Return [X, Y] of the center of cell containing provided text 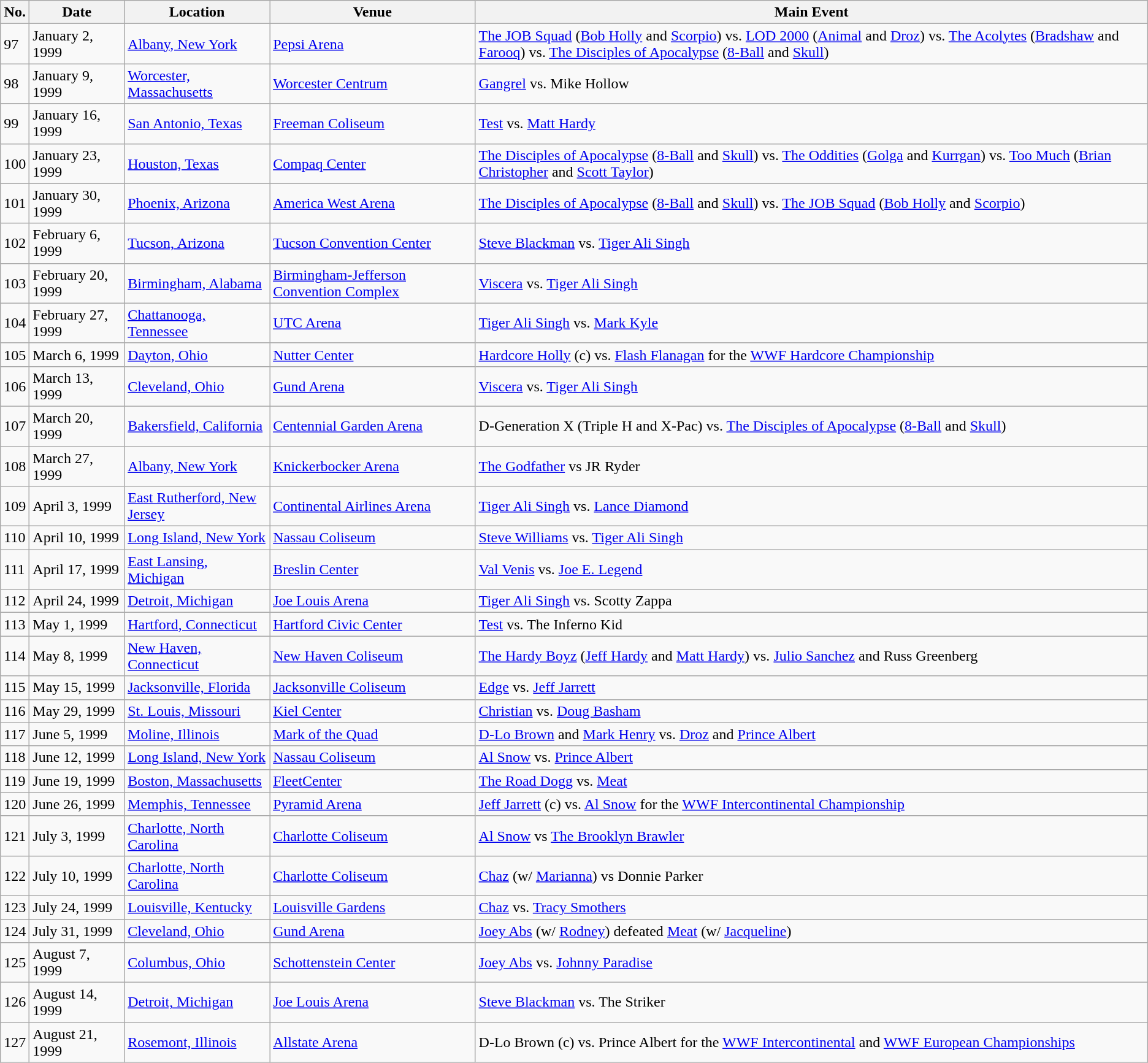
Tiger Ali Singh vs. Mark Kyle [811, 323]
Tucson Convention Center [373, 243]
Freeman Coliseum [373, 124]
Continental Airlines Arena [373, 507]
March 6, 1999 [77, 355]
May 8, 1999 [77, 656]
January 30, 1999 [77, 204]
Bakersfield, California [197, 426]
July 10, 1999 [77, 876]
April 10, 1999 [77, 538]
January 16, 1999 [77, 124]
Moline, Illinois [197, 734]
Knickerbocker Arena [373, 466]
117 [15, 734]
January 9, 1999 [77, 83]
February 6, 1999 [77, 243]
Chattanooga, Tennessee [197, 323]
June 5, 1999 [77, 734]
May 15, 1999 [77, 688]
D-Lo Brown and Mark Henry vs. Droz and Prince Albert [811, 734]
Louisville Gardens [373, 907]
April 17, 1999 [77, 569]
Pyramid Arena [373, 804]
Kiel Center [373, 711]
January 2, 1999 [77, 44]
Steve Blackman vs. The Striker [811, 1002]
101 [15, 204]
Worcester Centrum [373, 83]
Venue [373, 12]
UTC Arena [373, 323]
Al Snow vs. Prince Albert [811, 758]
124 [15, 931]
Breslin Center [373, 569]
114 [15, 656]
112 [15, 601]
120 [15, 804]
Jacksonville, Florida [197, 688]
D-Generation X (Triple H and X-Pac) vs. The Disciples of Apocalypse (8-Ball and Skull) [811, 426]
The Road Dogg vs. Meat [811, 781]
105 [15, 355]
126 [15, 1002]
Tucson, Arizona [197, 243]
Rosemont, Illinois [197, 1043]
January 23, 1999 [77, 163]
Jeff Jarrett (c) vs. Al Snow for the WWF Intercontinental Championship [811, 804]
Mark of the Quad [373, 734]
109 [15, 507]
Boston, Massachusetts [197, 781]
127 [15, 1043]
125 [15, 963]
Houston, Texas [197, 163]
Edge vs. Jeff Jarrett [811, 688]
108 [15, 466]
Christian vs. Doug Basham [811, 711]
Val Venis vs. Joe E. Legend [811, 569]
Birmingham-Jefferson Convention Complex [373, 283]
March 20, 1999 [77, 426]
Joey Abs vs. Johnny Paradise [811, 963]
San Antonio, Texas [197, 124]
East Rutherford, New Jersey [197, 507]
Hartford Civic Center [373, 624]
America West Arena [373, 204]
118 [15, 758]
Jacksonville Coliseum [373, 688]
D-Lo Brown (c) vs. Prince Albert for the WWF Intercontinental and WWF European Championships [811, 1043]
June 26, 1999 [77, 804]
123 [15, 907]
New Haven, Connecticut [197, 656]
Hartford, Connecticut [197, 624]
97 [15, 44]
110 [15, 538]
March 13, 1999 [77, 386]
East Lansing, Michigan [197, 569]
New Haven Coliseum [373, 656]
119 [15, 781]
Chaz (w/ Marianna) vs Donnie Parker [811, 876]
Louisville, Kentucky [197, 907]
The Hardy Boyz (Jeff Hardy and Matt Hardy) vs. Julio Sanchez and Russ Greenberg [811, 656]
98 [15, 83]
FleetCenter [373, 781]
Main Event [811, 12]
May 29, 1999 [77, 711]
Tiger Ali Singh vs. Lance Diamond [811, 507]
The Godfather vs JR Ryder [811, 466]
Memphis, Tennessee [197, 804]
102 [15, 243]
104 [15, 323]
115 [15, 688]
Worcester, Massachusetts [197, 83]
Phoenix, Arizona [197, 204]
No. [15, 12]
July 31, 1999 [77, 931]
Centennial Garden Arena [373, 426]
August 21, 1999 [77, 1043]
The Disciples of Apocalypse (8-Ball and Skull) vs. The Oddities (Golga and Kurrgan) vs. Too Much (Brian Christopher and Scott Taylor) [811, 163]
99 [15, 124]
113 [15, 624]
August 7, 1999 [77, 963]
Tiger Ali Singh vs. Scotty Zappa [811, 601]
June 12, 1999 [77, 758]
Allstate Arena [373, 1043]
121 [15, 835]
Location [197, 12]
111 [15, 569]
106 [15, 386]
March 27, 1999 [77, 466]
Al Snow vs The Brooklyn Brawler [811, 835]
Steve Blackman vs. Tiger Ali Singh [811, 243]
Compaq Center [373, 163]
100 [15, 163]
July 3, 1999 [77, 835]
Hardcore Holly (c) vs. Flash Flanagan for the WWF Hardcore Championship [811, 355]
Gangrel vs. Mike Hollow [811, 83]
June 19, 1999 [77, 781]
Pepsi Arena [373, 44]
Date [77, 12]
107 [15, 426]
St. Louis, Missouri [197, 711]
April 3, 1999 [77, 507]
Steve Williams vs. Tiger Ali Singh [811, 538]
122 [15, 876]
February 27, 1999 [77, 323]
Nutter Center [373, 355]
103 [15, 283]
April 24, 1999 [77, 601]
Dayton, Ohio [197, 355]
May 1, 1999 [77, 624]
Chaz vs. Tracy Smothers [811, 907]
Test vs. Matt Hardy [811, 124]
The Disciples of Apocalypse (8-Ball and Skull) vs. The JOB Squad (Bob Holly and Scorpio) [811, 204]
Birmingham, Alabama [197, 283]
Test vs. The Inferno Kid [811, 624]
Schottenstein Center [373, 963]
116 [15, 711]
July 24, 1999 [77, 907]
Joey Abs (w/ Rodney) defeated Meat (w/ Jacqueline) [811, 931]
Columbus, Ohio [197, 963]
February 20, 1999 [77, 283]
August 14, 1999 [77, 1002]
